Return the [x, y] coordinate for the center point of the cell that contains the specified text.  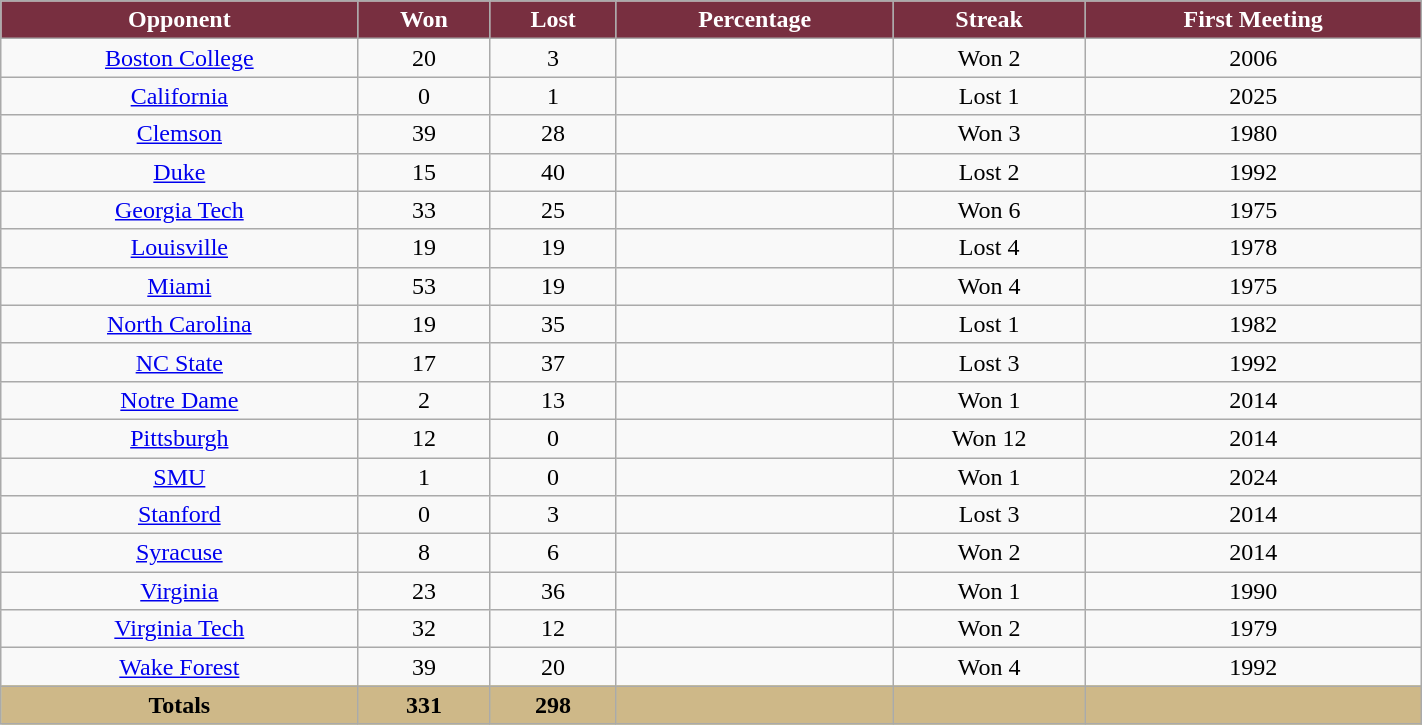
NC State [180, 362]
SMU [180, 477]
2024 [1253, 477]
Duke [180, 172]
Streak [989, 20]
Won 3 [989, 134]
1980 [1253, 134]
Lost 2 [989, 172]
298 [553, 705]
40 [553, 172]
6 [553, 553]
Boston College [180, 58]
331 [424, 705]
Stanford [180, 515]
15 [424, 172]
8 [424, 553]
Syracuse [180, 553]
Pittsburgh [180, 438]
33 [424, 210]
2006 [1253, 58]
Wake Forest [180, 667]
Virginia Tech [180, 629]
1978 [1253, 248]
First Meeting [1253, 20]
Opponent [180, 20]
37 [553, 362]
Totals [180, 705]
1990 [1253, 591]
32 [424, 629]
2 [424, 400]
Georgia Tech [180, 210]
53 [424, 286]
2025 [1253, 96]
28 [553, 134]
Virginia [180, 591]
Lost 4 [989, 248]
Lost [553, 20]
Notre Dame [180, 400]
25 [553, 210]
13 [553, 400]
1982 [1253, 324]
North Carolina [180, 324]
17 [424, 362]
1979 [1253, 629]
23 [424, 591]
36 [553, 591]
Miami [180, 286]
Percentage [754, 20]
California [180, 96]
Clemson [180, 134]
35 [553, 324]
Won [424, 20]
Won 6 [989, 210]
Louisville [180, 248]
Won 12 [989, 438]
